Determine the (x, y) coordinate at the center of the cell enclosing the given text.  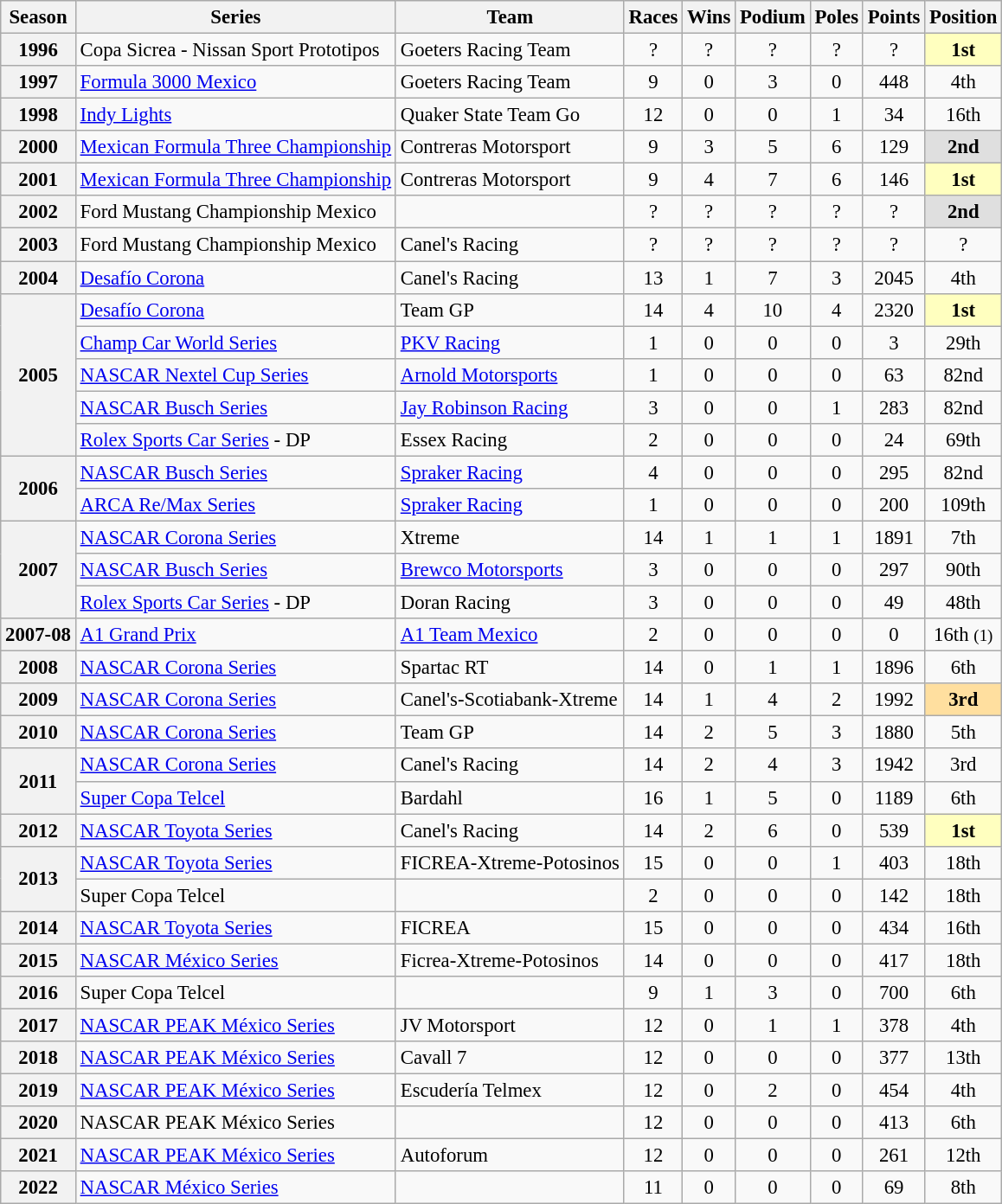
2007 (38, 569)
69th (964, 440)
1880 (893, 733)
13 (653, 278)
Points (893, 17)
129 (893, 147)
377 (893, 1058)
Champ Car World Series (235, 343)
2005 (38, 375)
2014 (38, 928)
2007-08 (38, 635)
403 (893, 862)
NASCAR Nextel Cup Series (235, 375)
Podium (774, 17)
1942 (893, 765)
A1 Grand Prix (235, 635)
378 (893, 1025)
2003 (38, 245)
2018 (38, 1058)
Escudería Telmex (510, 1091)
24 (893, 440)
2009 (38, 700)
2020 (38, 1123)
Quaker State Team Go (510, 115)
2002 (38, 212)
13th (964, 1058)
2015 (38, 960)
1992 (893, 700)
5th (964, 733)
1998 (38, 115)
434 (893, 928)
Canel's-Scotiabank-Xtreme (510, 700)
2008 (38, 668)
JV Motorsport (510, 1025)
A1 Team Mexico (510, 635)
16th (1) (964, 635)
10 (774, 310)
1997 (38, 82)
ARCA Re/Max Series (235, 505)
2004 (38, 278)
Season (38, 17)
1896 (893, 668)
2022 (38, 1188)
Doran Racing (510, 603)
297 (893, 570)
8th (964, 1188)
16 (653, 797)
Brewco Motorsports (510, 570)
448 (893, 82)
539 (893, 830)
417 (893, 960)
Series (235, 17)
90th (964, 570)
2006 (38, 488)
63 (893, 375)
Formula 3000 Mexico (235, 82)
142 (893, 895)
Spartac RT (510, 668)
Team (510, 17)
Cavall 7 (510, 1058)
1891 (893, 537)
2320 (893, 310)
1189 (893, 797)
Races (653, 17)
2013 (38, 879)
7th (964, 537)
2016 (38, 993)
PKV Racing (510, 343)
2045 (893, 278)
Wins (710, 17)
34 (893, 115)
2001 (38, 180)
Autoforum (510, 1156)
261 (893, 1156)
2012 (38, 830)
11 (653, 1188)
2021 (38, 1156)
2000 (38, 147)
413 (893, 1123)
Essex Racing (510, 440)
2019 (38, 1091)
FICREA-Xtreme-Potosinos (510, 862)
49 (893, 603)
29th (964, 343)
69 (893, 1188)
Arnold Motorsports (510, 375)
283 (893, 407)
454 (893, 1091)
1996 (38, 50)
Copa Sicrea - Nissan Sport Prototipos (235, 50)
Jay Robinson Racing (510, 407)
Xtreme (510, 537)
200 (893, 505)
295 (893, 472)
FICREA (510, 928)
146 (893, 180)
Ficrea-Xtreme-Potosinos (510, 960)
2017 (38, 1025)
Bardahl (510, 797)
Poles (836, 17)
700 (893, 993)
12th (964, 1156)
109th (964, 505)
2011 (38, 782)
Position (964, 17)
2010 (38, 733)
48th (964, 603)
Indy Lights (235, 115)
